Locate the cell with the specified text and output its [x, y] center coordinate. 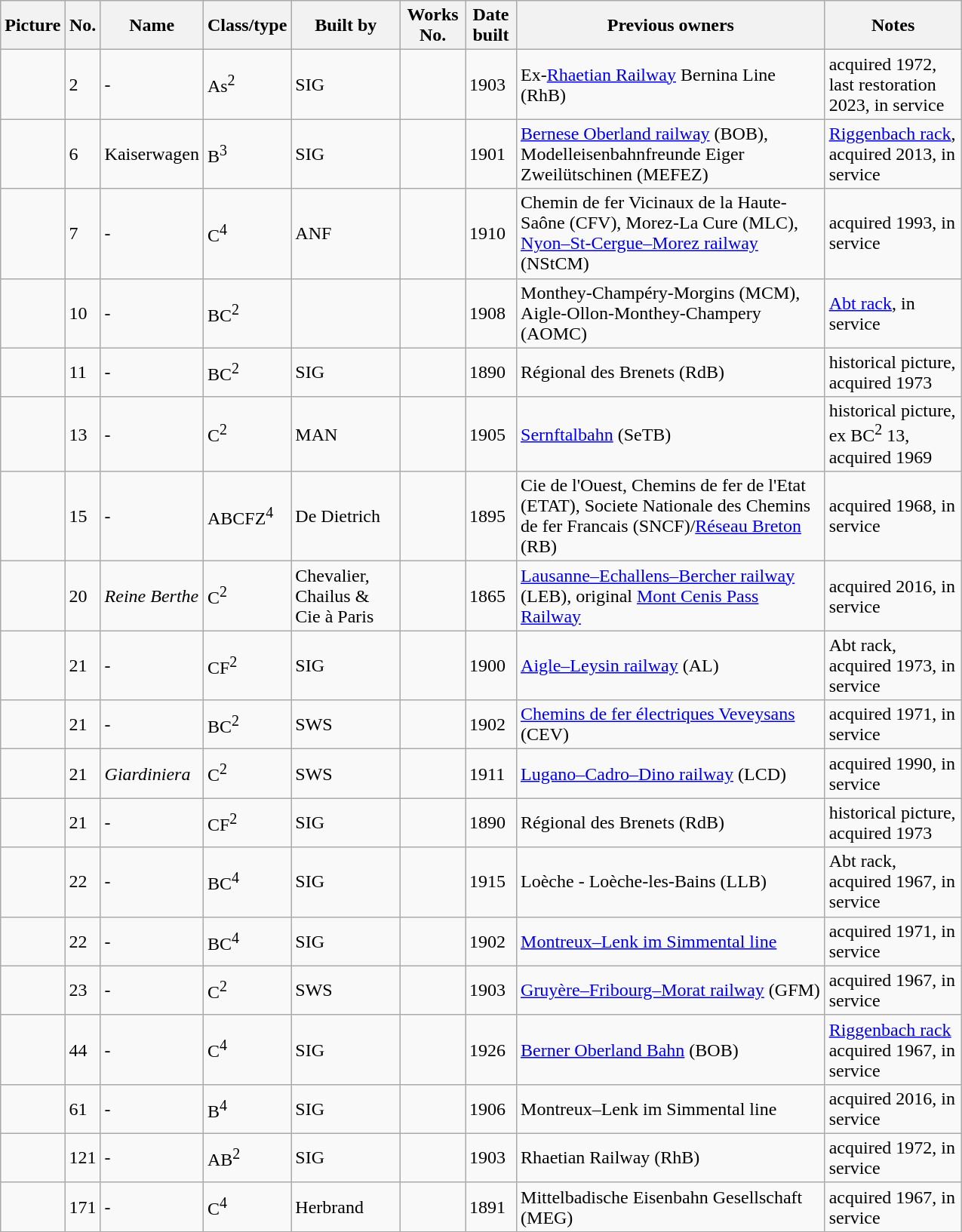
Name [152, 26]
1926 [491, 1049]
1911 [491, 774]
Date built [491, 26]
Chemins de fer électriques Veveysans (CEV) [672, 724]
acquired 1993, in service [893, 234]
MAN [346, 435]
acquired 1968, in service [893, 516]
23 [83, 990]
Monthey-Champéry-Morgins (MCM), Aigle-Ollon-Monthey-Champery (AOMC) [672, 313]
As2 [247, 84]
Built by [346, 26]
121 [83, 1157]
Works No. [433, 26]
De Dietrich [346, 516]
20 [83, 596]
Sernftalbahn (SeTB) [672, 435]
Cie de l'Ouest, Chemins de fer de l'Etat (ETAT), Societe Nationale des Chemins de fer Francais (SNCF)/Réseau Breton (RB) [672, 516]
61 [83, 1109]
Mittelbadische Eisenbahn Gesellschaft (MEG) [672, 1207]
1891 [491, 1207]
Reine Berthe [152, 596]
ANF [346, 234]
10 [83, 313]
B3 [247, 154]
1900 [491, 665]
Ex-Rhaetian Railway Bernina Line (RhB) [672, 84]
Chevalier, Chailus & Cie à Paris [346, 596]
1905 [491, 435]
Picture [33, 26]
Aigle–Leysin railway (AL) [672, 665]
1910 [491, 234]
1895 [491, 516]
Riggenbach rack acquired 1967, in service [893, 1049]
Notes [893, 26]
Giardiniera [152, 774]
Berner Oberland Bahn (BOB) [672, 1049]
Class/type [247, 26]
13 [83, 435]
171 [83, 1207]
historical picture, ex BC2 13, acquired 1969 [893, 435]
Previous owners [672, 26]
Chemin de fer Vicinaux de la Haute-Saône (CFV), Morez-La Cure (MLC), Nyon–St-Cergue–Morez railway (NStCM) [672, 234]
15 [83, 516]
1901 [491, 154]
Riggenbach rack, acquired 2013, in service [893, 154]
Loèche - Loèche-les-Bains (LLB) [672, 882]
Kaiserwagen [152, 154]
1865 [491, 596]
No. [83, 26]
Abt rack, acquired 1967, in service [893, 882]
Lausanne–Echallens–Bercher railway (LEB), original Mont Cenis Pass Railway [672, 596]
acquired 1990, in service [893, 774]
7 [83, 234]
B4 [247, 1109]
1915 [491, 882]
AB2 [247, 1157]
6 [83, 154]
Gruyère–Fribourg–Morat railway (GFM) [672, 990]
Abt rack, acquired 1973, in service [893, 665]
Lugano–Cadro–Dino railway (LCD) [672, 774]
ABCFZ4 [247, 516]
acquired 1972, in service [893, 1157]
acquired 1972, last restoration 2023, in service [893, 84]
11 [83, 373]
Herbrand [346, 1207]
1908 [491, 313]
Abt rack, in service [893, 313]
Bernese Oberland railway (BOB), Modelleisenbahnfreunde Eiger Zweilütschinen (MEFEZ) [672, 154]
1906 [491, 1109]
Rhaetian Railway (RhB) [672, 1157]
44 [83, 1049]
2 [83, 84]
